Provide the [X, Y] coordinate of the cell's center where the given text is located.  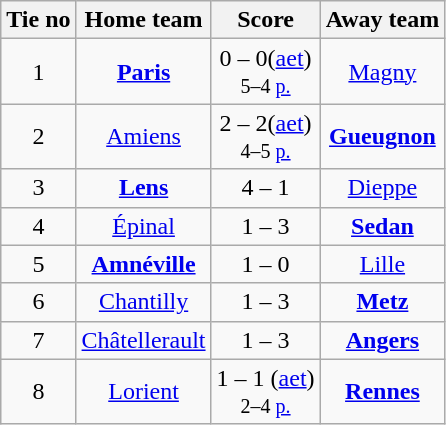
3 [38, 188]
1 [38, 72]
Tie no [38, 20]
Gueugnon [382, 136]
0 – 0(aet)5–4 p. [266, 72]
Amiens [144, 136]
6 [38, 302]
2 [38, 136]
Lorient [144, 392]
8 [38, 392]
Sedan [382, 226]
Châtellerault [144, 340]
Score [266, 20]
Metz [382, 302]
Paris [144, 72]
1 – 0 [266, 264]
Home team [144, 20]
Lille [382, 264]
Dieppe [382, 188]
Rennes [382, 392]
5 [38, 264]
1 – 1 (aet)2–4 p. [266, 392]
4 – 1 [266, 188]
Magny [382, 72]
Chantilly [144, 302]
7 [38, 340]
Lens [144, 188]
Épinal [144, 226]
Angers [382, 340]
2 – 2(aet)4–5 p. [266, 136]
Away team [382, 20]
Amnéville [144, 264]
4 [38, 226]
